Capture the cell that displays the provided text and extract its (X, Y) central coordinate. 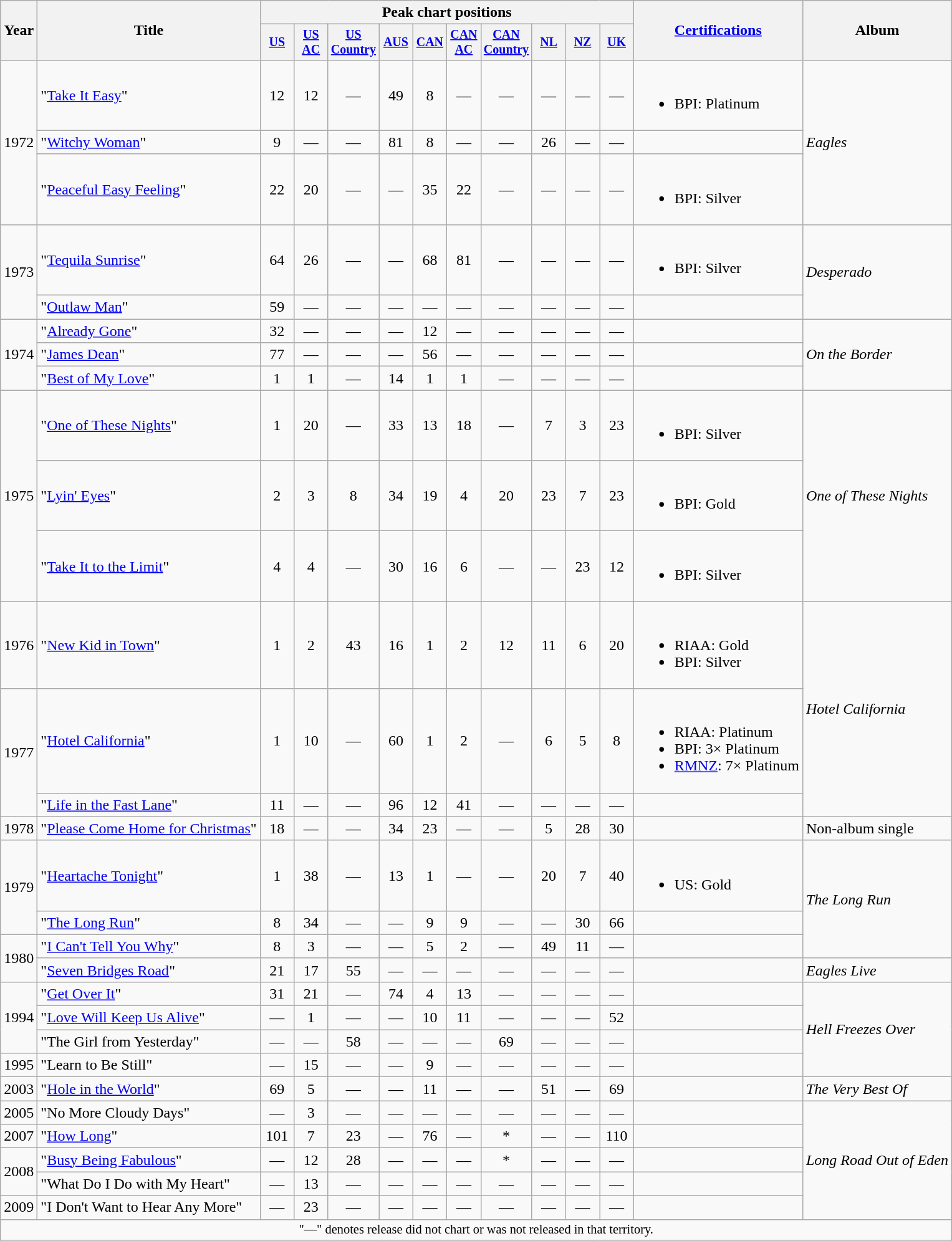
32 (277, 331)
CAN AC (464, 42)
"The Girl from Yesterday" (148, 1042)
2005 (19, 1113)
"No More Cloudy Days" (148, 1113)
The Long Run (877, 899)
"Already Gone" (148, 331)
2003 (19, 1089)
Year (19, 31)
43 (353, 645)
55 (353, 970)
1973 (19, 272)
RIAA: GoldBPI: Silver (718, 645)
"I Can't Tell You Why" (148, 946)
USAC (311, 42)
Certifications (718, 31)
1978 (19, 828)
101 (277, 1136)
40 (617, 875)
77 (277, 355)
US (277, 42)
"Witchy Woman" (148, 142)
1977 (19, 753)
Hotel California (877, 709)
76 (430, 1136)
96 (396, 805)
BPI: Gold (718, 496)
CAN Country (506, 42)
CAN (430, 42)
74 (396, 994)
Non-album single (877, 828)
1975 (19, 496)
"Seven Bridges Road" (148, 970)
1980 (19, 958)
"Take It to the Limit" (148, 566)
"What Do I Do with My Heart" (148, 1184)
Hell Freezes Over (877, 1029)
"James Dean" (148, 355)
On the Border (877, 355)
"New Kid in Town" (148, 645)
"Get Over It" (148, 994)
"Please Come Home for Christmas" (148, 828)
31 (277, 994)
1974 (19, 355)
1976 (19, 645)
"How Long" (148, 1136)
"—" denotes release did not chart or was not released in that territory. (476, 1230)
Peak chart positions (446, 12)
110 (617, 1136)
AUS (396, 42)
"Life in the Fast Lane" (148, 805)
"Take It Easy" (148, 95)
Eagles (877, 142)
"Hotel California" (148, 740)
"The Long Run" (148, 922)
51 (549, 1089)
41 (464, 805)
1994 (19, 1017)
Album (877, 31)
"Hole in the World" (148, 1089)
Eagles Live (877, 970)
58 (353, 1042)
NL (549, 42)
33 (396, 425)
17 (311, 970)
66 (617, 922)
14 (396, 378)
19 (430, 496)
"Outlaw Man" (148, 307)
59 (277, 307)
"Tequila Sunrise" (148, 259)
Long Road Out of Eden (877, 1160)
"Love Will Keep Us Alive" (148, 1018)
1995 (19, 1065)
Desperado (877, 272)
2008 (19, 1172)
US: Gold (718, 875)
One of These Nights (877, 496)
64 (277, 259)
52 (617, 1018)
The Very Best Of (877, 1089)
"I Don't Want to Hear Any More" (148, 1207)
"Lyin' Eyes" (148, 496)
35 (430, 189)
68 (430, 259)
2007 (19, 1136)
38 (311, 875)
60 (396, 740)
"One of These Nights" (148, 425)
BPI: Platinum (718, 95)
15 (311, 1065)
"Peaceful Easy Feeling" (148, 189)
56 (430, 355)
"Busy Being Fabulous" (148, 1160)
RIAA: PlatinumBPI: 3× PlatinumRMNZ: 7× Platinum (718, 740)
1979 (19, 888)
NZ (582, 42)
"Heartache Tonight" (148, 875)
1972 (19, 142)
"Learn to Be Still" (148, 1065)
Title (148, 31)
UK (617, 42)
USCountry (353, 42)
2009 (19, 1207)
"Best of My Love" (148, 378)
